Pinpoint the cell where the given text exists, returning its [X, Y] midpoint coordinate. 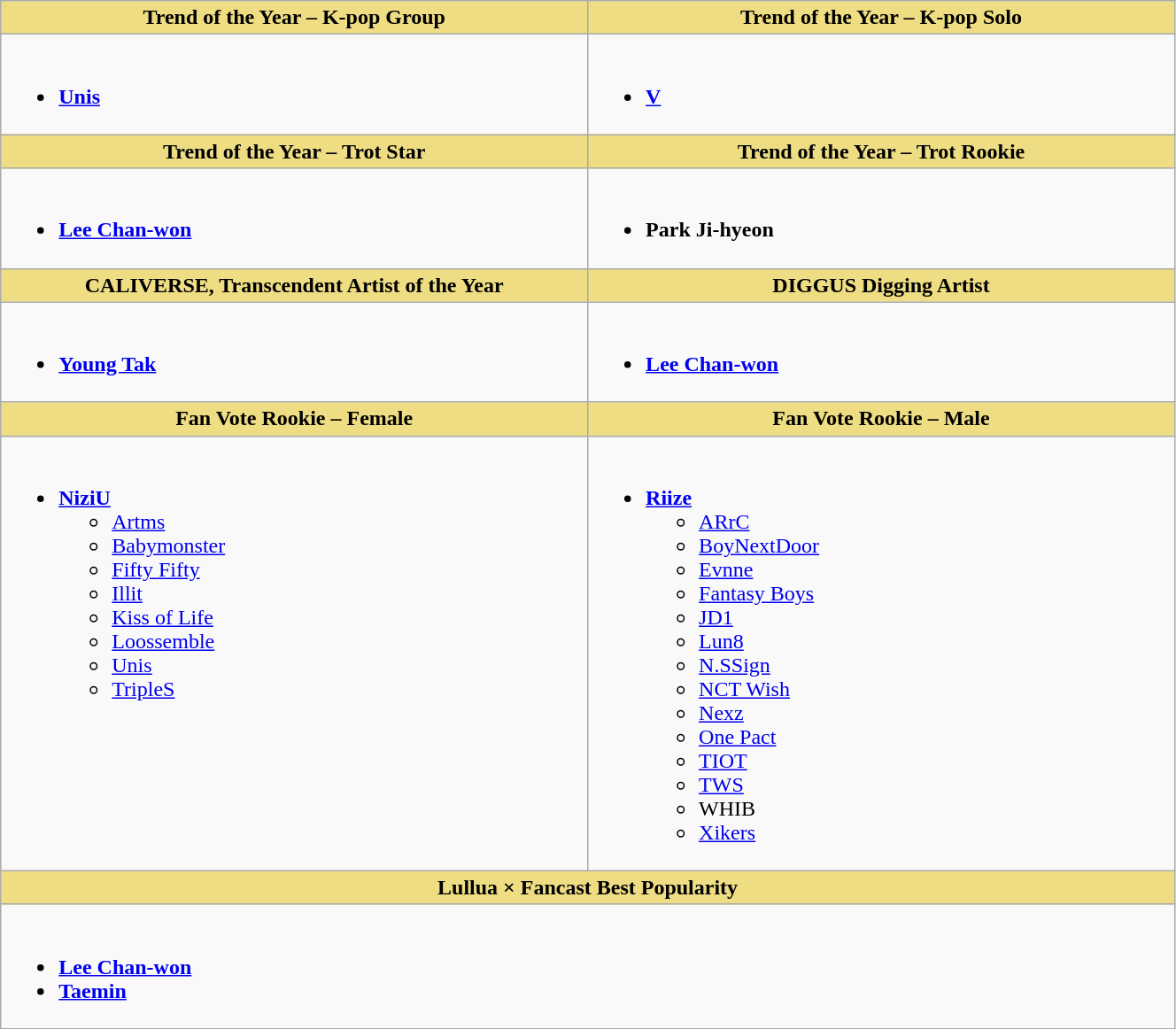
Unis [294, 85]
RiizeARrCBoyNextDoorEvnneFantasy BoysJD1Lun8N.SSignNCT WishNexzOne PactTIOTTWSWHIBXikers [882, 654]
Park Ji-hyeon [882, 218]
Fan Vote Rookie – Male [882, 419]
Lee Chan-wonTaemin [588, 966]
Lullua × Fancast Best Popularity [588, 887]
Fan Vote Rookie – Female [294, 419]
Trend of the Year – K-pop Solo [882, 18]
DIGGUS Digging Artist [882, 285]
Trend of the Year – Trot Star [294, 151]
Trend of the Year – Trot Rookie [882, 151]
NiziUArtmsBabymonsterFifty FiftyIllitKiss of LifeLoossembleUnisTripleS [294, 654]
Young Tak [294, 352]
Trend of the Year – K-pop Group [294, 18]
V [882, 85]
CALIVERSE, Transcendent Artist of the Year [294, 285]
